Capture the cell that displays the provided text and extract its (X, Y) central coordinate. 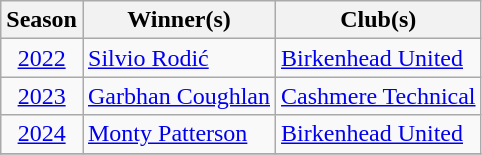
Club(s) (379, 20)
Winner(s) (178, 20)
Garbhan Coughlan (178, 96)
2024 (42, 134)
Monty Patterson (178, 134)
Season (42, 20)
2023 (42, 96)
Cashmere Technical (379, 96)
Silvio Rodić (178, 58)
2022 (42, 58)
